Detect which cell encompasses the target text, then output its [x, y] center coordinate. 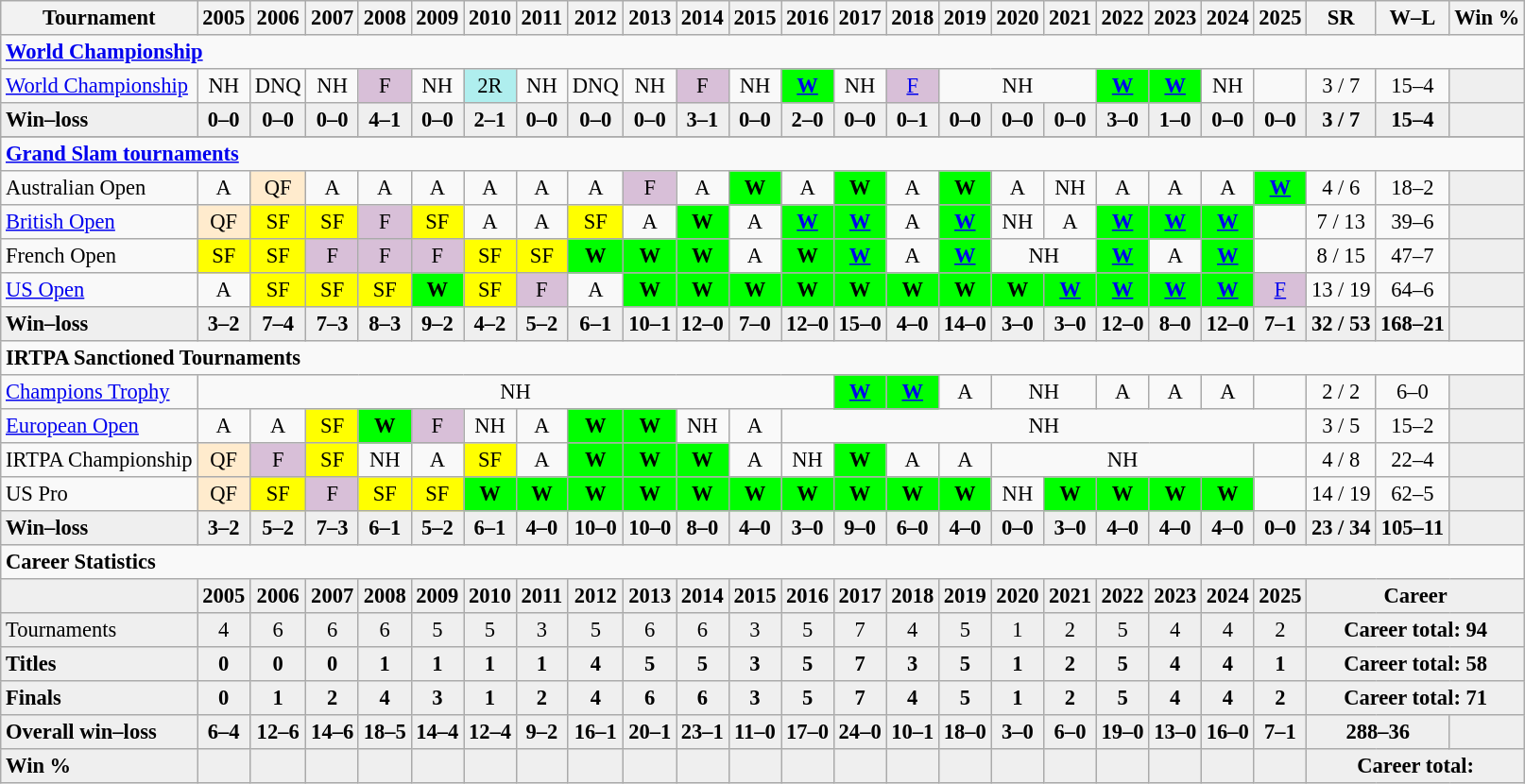
1–0 [1175, 120]
14–6 [333, 732]
Overall win–loss [99, 732]
16–0 [1227, 732]
7–4 [278, 324]
Champions Trophy [99, 392]
18–5 [385, 732]
Tournament [99, 18]
23 / 34 [1342, 528]
32 / 53 [1342, 324]
105–11 [1413, 528]
Tournaments [99, 630]
16–1 [595, 732]
4 / 6 [1342, 188]
24–0 [860, 732]
Titles [99, 664]
9–0 [860, 528]
French Open [99, 256]
18–0 [966, 732]
US Open [99, 290]
2 / 2 [1342, 392]
288–36 [1378, 732]
22–4 [1413, 460]
7 / 13 [1342, 222]
15–0 [860, 324]
14–4 [437, 732]
14 / 19 [1342, 494]
W–L [1413, 18]
2–0 [808, 120]
British Open [99, 222]
23–1 [703, 732]
12–4 [490, 732]
39–6 [1413, 222]
US Pro [99, 494]
Finals [99, 698]
6–4 [224, 732]
Career total: [1415, 766]
47–7 [1413, 256]
3 / 5 [1342, 426]
18–2 [1413, 188]
20–1 [650, 732]
19–0 [1122, 732]
IRTPA Championship [99, 460]
SR [1342, 18]
Career Statistics [763, 562]
12–6 [278, 732]
13–0 [1175, 732]
2R [490, 86]
Grand Slam tournaments [763, 154]
13 / 19 [1342, 290]
62–5 [1413, 494]
4–1 [385, 120]
Career total: 71 [1415, 698]
14–0 [966, 324]
8 / 15 [1342, 256]
4–2 [490, 324]
European Open [99, 426]
0–1 [913, 120]
Career total: 58 [1415, 664]
15–2 [1413, 426]
7–0 [755, 324]
2–1 [490, 120]
Career [1415, 596]
11–0 [755, 732]
8–3 [385, 324]
Australian Open [99, 188]
Career total: 94 [1415, 630]
IRTPA Sanctioned Tournaments [763, 358]
4 / 8 [1342, 460]
64–6 [1413, 290]
168–21 [1413, 324]
3–1 [703, 120]
17–0 [808, 732]
